Output the (X, Y) coordinate of the center of the cell containing the given text.  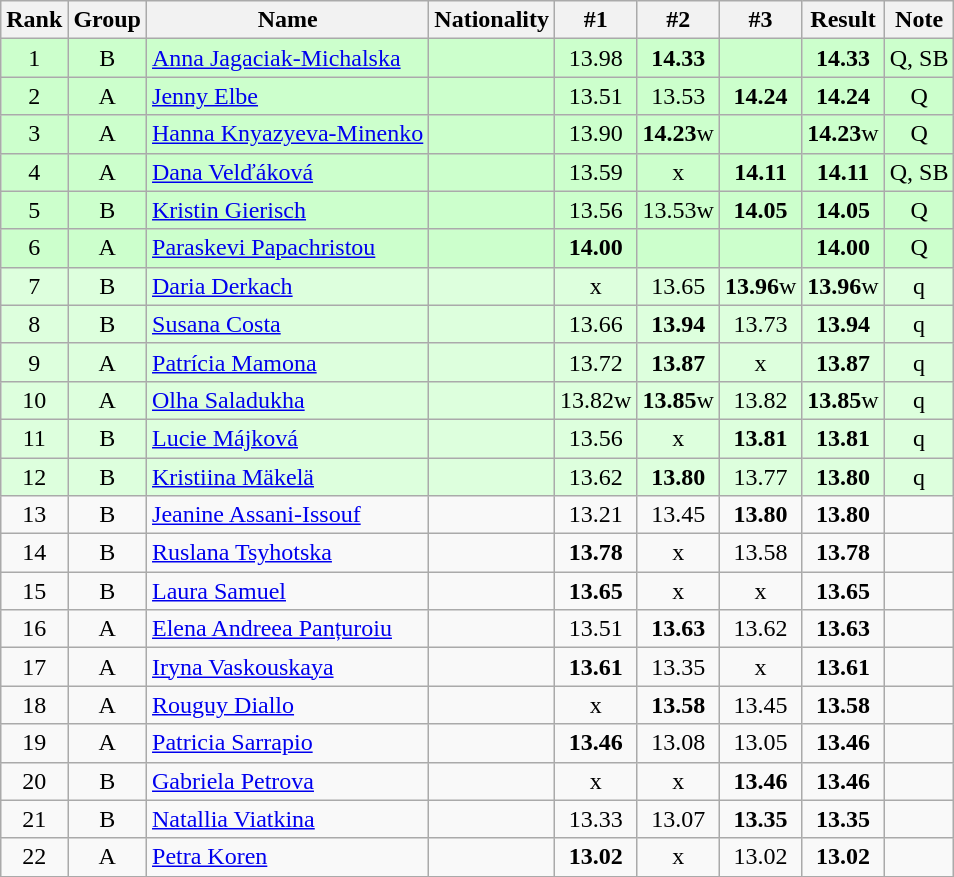
Petra Koren (288, 857)
21 (34, 819)
6 (34, 248)
Susana Costa (288, 324)
3 (34, 134)
Daria Derkach (288, 286)
13.07 (678, 819)
19 (34, 743)
12 (34, 477)
13.98 (596, 58)
Laura Samuel (288, 591)
5 (34, 210)
4 (34, 172)
Lucie Májková (288, 438)
#1 (596, 20)
Nationality (492, 20)
Result (843, 20)
9 (34, 362)
13.53 (678, 96)
Olha Saladukha (288, 400)
13.08 (678, 743)
13.82w (596, 400)
7 (34, 286)
Rouguy Diallo (288, 705)
Name (288, 20)
Group (108, 20)
Hanna Knyazyeva-Minenko (288, 134)
Iryna Vaskouskaya (288, 667)
13.82 (760, 400)
Paraskevi Papachristou (288, 248)
13.33 (596, 819)
Elena Andreea Panțuroiu (288, 629)
14 (34, 553)
Natallia Viatkina (288, 819)
Patrícia Mamona (288, 362)
13.21 (596, 515)
Note (919, 20)
Kristin Gierisch (288, 210)
1 (34, 58)
11 (34, 438)
Anna Jagaciak-Michalska (288, 58)
10 (34, 400)
17 (34, 667)
13.59 (596, 172)
Kristiina Mäkelä (288, 477)
13.72 (596, 362)
18 (34, 705)
8 (34, 324)
13.66 (596, 324)
Gabriela Petrova (288, 781)
13.05 (760, 743)
16 (34, 629)
Ruslana Tsyhotska (288, 553)
2 (34, 96)
Jeanine Assani-Issouf (288, 515)
22 (34, 857)
13.90 (596, 134)
#2 (678, 20)
13.53w (678, 210)
13.77 (760, 477)
Patricia Sarrapio (288, 743)
15 (34, 591)
#3 (760, 20)
Dana Velďáková (288, 172)
20 (34, 781)
13 (34, 515)
Jenny Elbe (288, 96)
13.73 (760, 324)
Rank (34, 20)
